Return the [x, y] coordinate for the center point of the cell that contains the specified text.  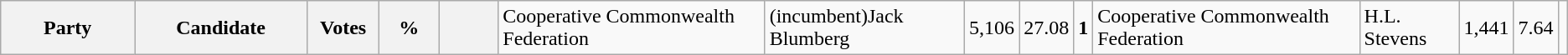
Votes [343, 28]
(incumbent)Jack Blumberg [864, 28]
5,106 [992, 28]
7.64 [1536, 28]
1,441 [1486, 28]
1 [1084, 28]
Party [68, 28]
H.L. Stevens [1409, 28]
Candidate [221, 28]
27.08 [1047, 28]
% [409, 28]
